Detect which cell encompasses the target text, then output its (x, y) center coordinate. 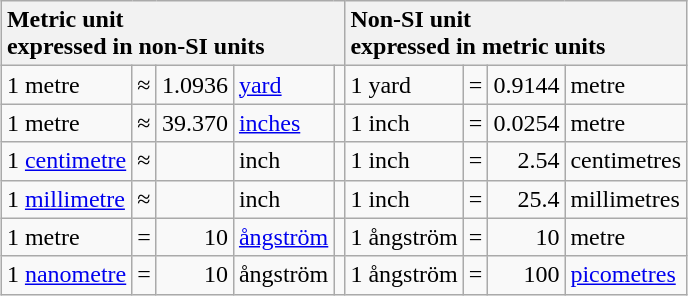
1 millimetre (66, 199)
1.0936 (194, 85)
picometres (626, 275)
0.9144 (526, 85)
2.54 (526, 161)
Metric unitexpressed in non-SI units (172, 34)
1 yard (404, 85)
39.370 (194, 123)
25.4 (526, 199)
1 centimetre (66, 161)
Non-SI unitexpressed in metric units (516, 34)
centimetres (626, 161)
yard (283, 85)
0.0254 (526, 123)
1 nanometre (66, 275)
inches (283, 123)
millimetres (626, 199)
100 (526, 275)
